Determine the (x, y) coordinate at the center of the cell enclosing the given text.  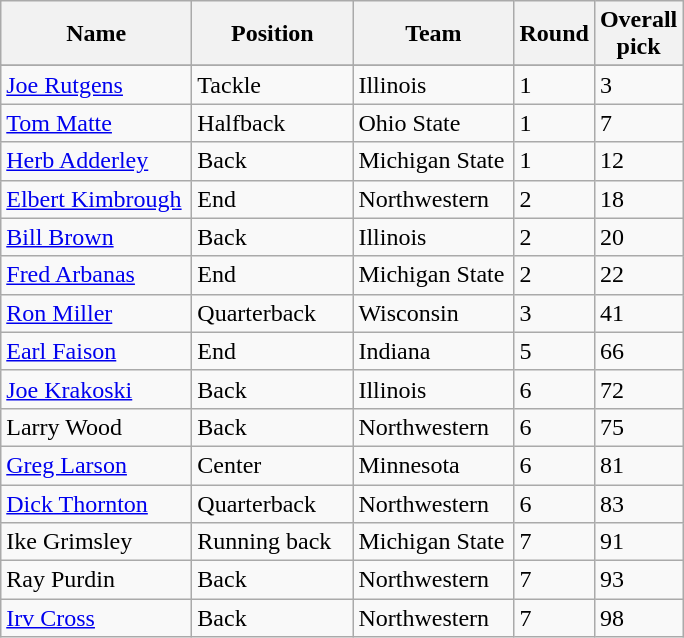
Ray Purdin (96, 580)
Joe Rutgens (96, 85)
Irv Cross (96, 618)
Team (434, 34)
66 (638, 351)
83 (638, 503)
Elbert Kimbrough (96, 199)
Tom Matte (96, 123)
Earl Faison (96, 351)
Center (272, 465)
72 (638, 389)
Herb Adderley (96, 161)
Indiana (434, 351)
41 (638, 313)
Ike Grimsley (96, 542)
Joe Krakoski (96, 389)
98 (638, 618)
Fred Arbanas (96, 275)
Wisconsin (434, 313)
Greg Larson (96, 465)
Position (272, 34)
Running back (272, 542)
18 (638, 199)
93 (638, 580)
20 (638, 237)
75 (638, 427)
Ohio State (434, 123)
Bill Brown (96, 237)
22 (638, 275)
Tackle (272, 85)
Minnesota (434, 465)
Halfback (272, 123)
81 (638, 465)
Dick Thornton (96, 503)
12 (638, 161)
Larry Wood (96, 427)
Ron Miller (96, 313)
5 (554, 351)
Round (554, 34)
Name (96, 34)
Overall pick (638, 34)
91 (638, 542)
